From the cell containing the given text, extract its center point as (X, Y) coordinate. 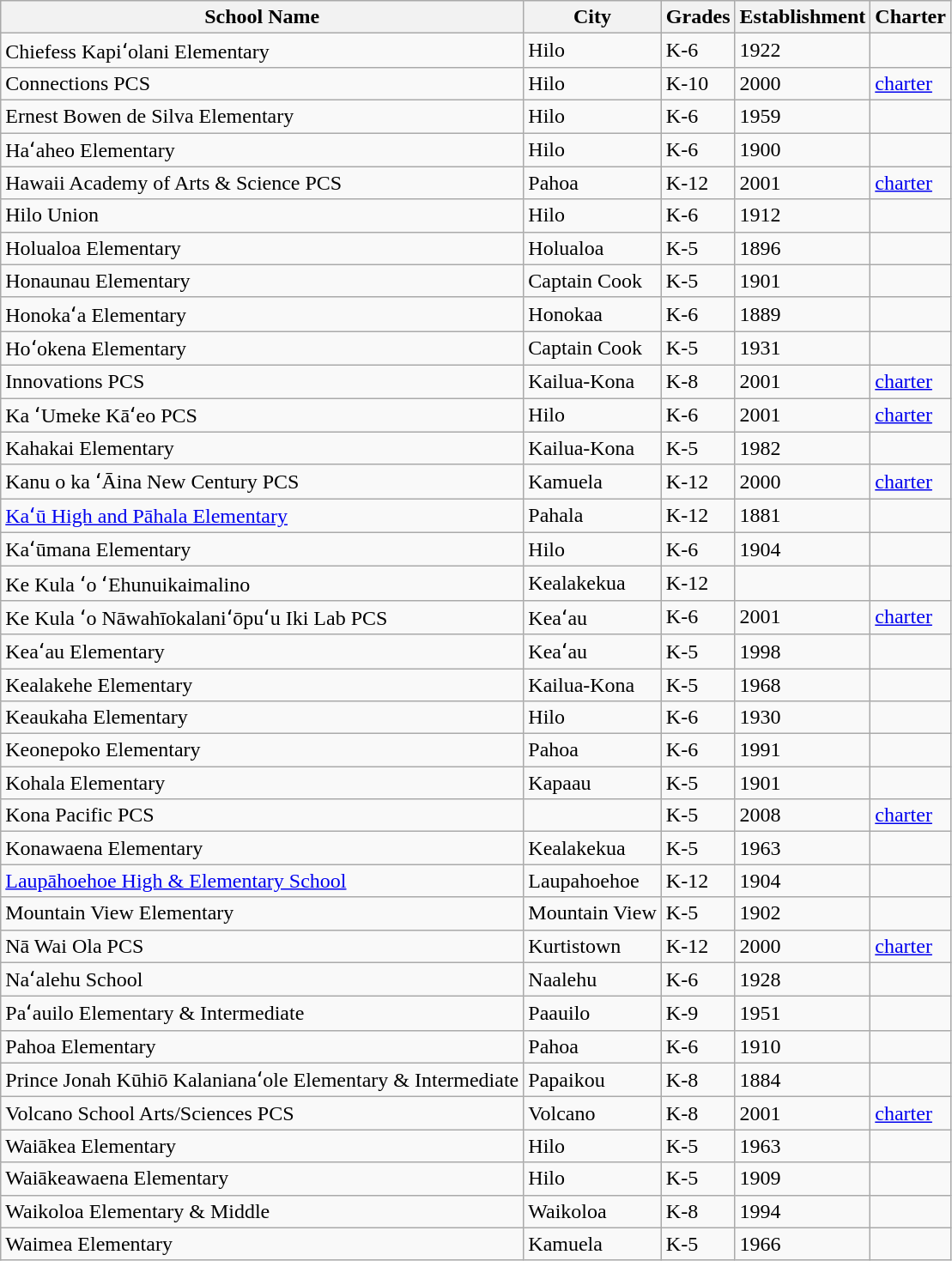
Keonepoko Elementary (263, 750)
Hilo Union (263, 215)
1998 (803, 652)
1902 (803, 913)
Mountain View Elementary (263, 913)
Innovations PCS (263, 381)
2008 (803, 815)
Keaukaha Elementary (263, 718)
1951 (803, 1014)
1968 (803, 684)
Naalehu (592, 979)
Kapaau (592, 783)
Kaʻūmana Elementary (263, 549)
Honaunau Elementary (263, 281)
Hawaii Academy of Arts & Science PCS (263, 183)
Laupāhoehoe High & Elementary School (263, 881)
Kaʻū High and Pāhala Elementary (263, 516)
Waimea Elementary (263, 1244)
Pahoa Elementary (263, 1046)
Hoʻokena Elementary (263, 349)
Waikoloa Elementary & Middle (263, 1211)
1930 (803, 718)
1884 (803, 1080)
K-10 (698, 83)
K-9 (698, 1014)
Kahakai Elementary (263, 448)
Kona Pacific PCS (263, 815)
Kurtistown (592, 946)
Honokaa (592, 314)
Pahala (592, 516)
1896 (803, 248)
1982 (803, 448)
Volcano School Arts/Sciences PCS (263, 1113)
1931 (803, 349)
Honokaʻa Elementary (263, 314)
Holualoa (592, 248)
Ke Kula ʻo Nāwahīokalaniʻōpuʻu Iki Lab PCS (263, 617)
1994 (803, 1211)
Ke Kula ʻo ʻEhunuikaimalino (263, 584)
Waikoloa (592, 1211)
1881 (803, 516)
Paʻauilo Elementary & Intermediate (263, 1014)
Konawaena Elementary (263, 848)
1889 (803, 314)
Naʻalehu School (263, 979)
Haʻaheo Elementary (263, 149)
Ernest Bowen de Silva Elementary (263, 116)
Volcano (592, 1113)
Waiākea Elementary (263, 1146)
Holualoa Elementary (263, 248)
Connections PCS (263, 83)
Prince Jonah Kūhiō Kalanianaʻole Elementary & Intermediate (263, 1080)
Papaikou (592, 1080)
Charter (911, 17)
School Name (263, 17)
Laupahoehoe (592, 881)
Chiefess Kapiʻolani Elementary (263, 51)
1966 (803, 1244)
1991 (803, 750)
1900 (803, 149)
1912 (803, 215)
Waiākeawaena Elementary (263, 1179)
1922 (803, 51)
Establishment (803, 17)
1959 (803, 116)
Kanu o ka ʻĀina New Century PCS (263, 482)
Grades (698, 17)
1909 (803, 1179)
City (592, 17)
1910 (803, 1046)
1928 (803, 979)
Ka ʻUmeke Kāʻeo PCS (263, 415)
Kohala Elementary (263, 783)
Paauilo (592, 1014)
Kealakehe Elementary (263, 684)
Mountain View (592, 913)
Nā Wai Ola PCS (263, 946)
Keaʻau Elementary (263, 652)
